Determine the (x, y) coordinate at the center of the cell enclosing the given text.  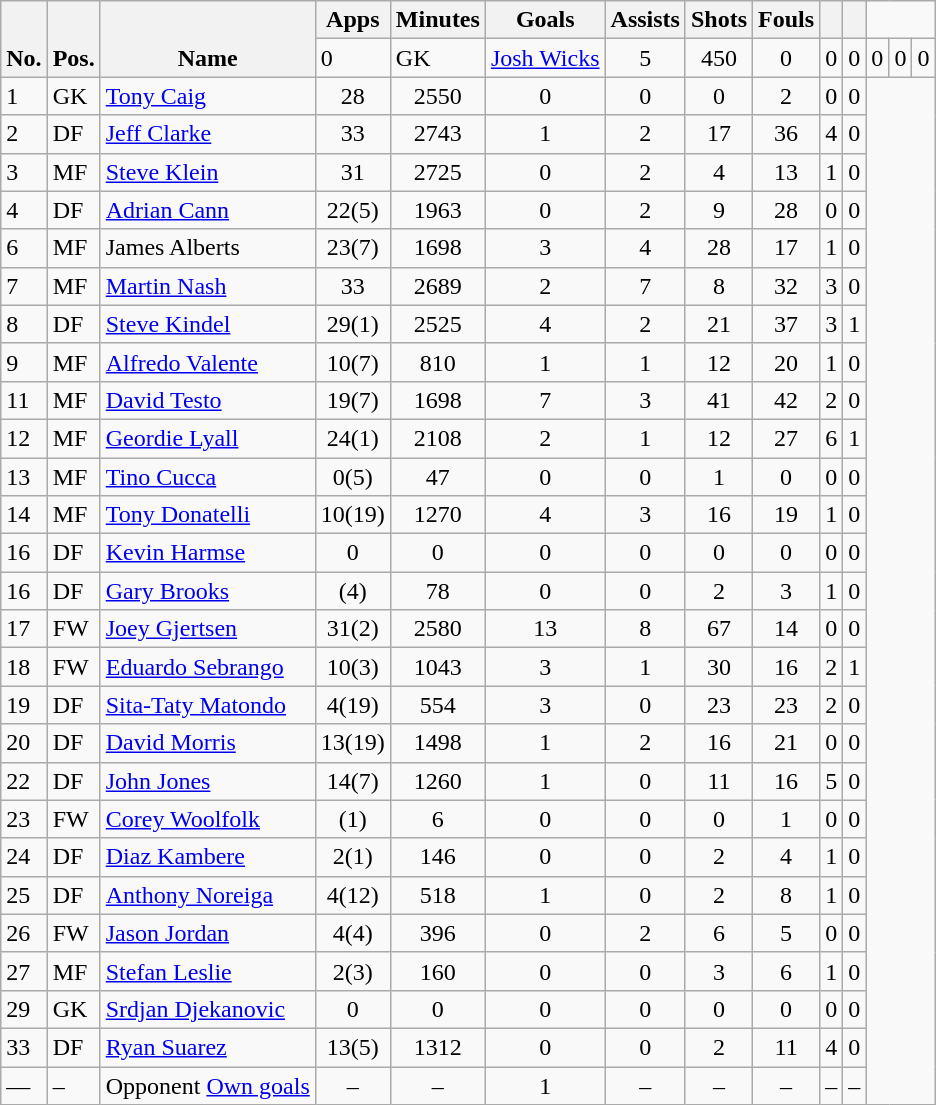
Sita-Taty Matondo (208, 705)
Fouls (786, 20)
(4) (352, 591)
22(5) (352, 210)
2(3) (352, 971)
Corey Woolfolk (208, 819)
10(19) (352, 515)
1260 (438, 781)
Minutes (438, 20)
67 (718, 629)
Assists (645, 20)
2(1) (352, 857)
554 (438, 705)
Srdjan Djekanovic (208, 1009)
78 (438, 591)
David Testo (208, 400)
4(4) (352, 933)
Jeff Clarke (208, 134)
160 (438, 971)
1312 (438, 1047)
24(1) (352, 438)
37 (786, 324)
1043 (438, 667)
0(5) (352, 477)
Steve Kindel (208, 324)
Tony Donatelli (208, 515)
Martin Nash (208, 286)
42 (786, 400)
Tino Cucca (208, 477)
2525 (438, 324)
14(7) (352, 781)
Adrian Cann (208, 210)
396 (438, 933)
2743 (438, 134)
25 (24, 895)
4(12) (352, 895)
13(19) (352, 743)
Steve Klein (208, 172)
Tony Caig (208, 96)
10(3) (352, 667)
24 (24, 857)
Eduardo Sebrango (208, 667)
146 (438, 857)
518 (438, 895)
36 (786, 134)
1963 (438, 210)
2550 (438, 96)
Goals (545, 20)
19(7) (352, 400)
(1) (352, 819)
Gary Brooks (208, 591)
Ryan Suarez (208, 1047)
Joey Gjertsen (208, 629)
Anthony Noreiga (208, 895)
2580 (438, 629)
23(7) (352, 248)
22 (24, 781)
10(7) (352, 362)
Opponent Own goals (208, 1085)
Alfredo Valente (208, 362)
32 (786, 286)
30 (718, 667)
Apps (352, 20)
Shots (718, 20)
2689 (438, 286)
47 (438, 477)
29 (24, 1009)
Name (208, 39)
4(19) (352, 705)
18 (24, 667)
David Morris (208, 743)
31(2) (352, 629)
Stefan Leslie (208, 971)
13(5) (352, 1047)
Geordie Lyall (208, 438)
James Alberts (208, 248)
Kevin Harmse (208, 553)
41 (718, 400)
810 (438, 362)
2725 (438, 172)
29(1) (352, 324)
Pos. (74, 39)
26 (24, 933)
Diaz Kambere (208, 857)
2108 (438, 438)
1498 (438, 743)
No. (24, 39)
John Jones (208, 781)
Josh Wicks (545, 58)
1270 (438, 515)
450 (718, 58)
— (24, 1085)
Jason Jordan (208, 933)
31 (352, 172)
